Determine the [x, y] coordinate at the center of the cell enclosing the given text.  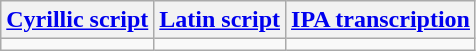
Cyrillic script [78, 20]
IPA transcription [381, 20]
Latin script [220, 20]
